From the cell containing the given text, extract its center point as [x, y] coordinate. 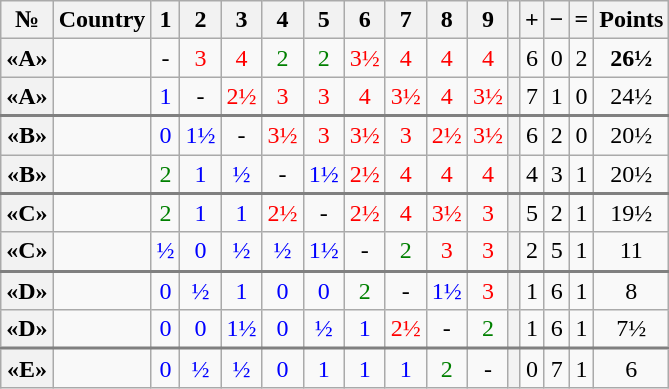
24½ [632, 96]
= [582, 20]
+ [532, 20]
19½ [632, 212]
9 [488, 20]
11 [632, 252]
Country [102, 20]
Points [632, 20]
«E» [27, 368]
− [556, 20]
№ [27, 20]
26½ [632, 58]
7½ [632, 330]
